For the text-containing cell, return its midpoint in [X, Y] coordinate format. 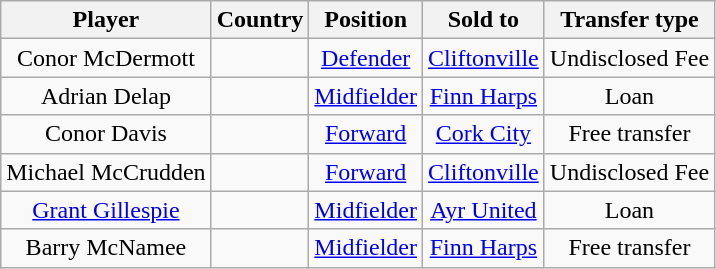
Conor Davis [106, 134]
Sold to [484, 20]
Player [106, 20]
Defender [366, 58]
Adrian Delap [106, 96]
Position [366, 20]
Conor McDermott [106, 58]
Grant Gillespie [106, 210]
Cork City [484, 134]
Transfer type [629, 20]
Michael McCrudden [106, 172]
Barry McNamee [106, 248]
Ayr United [484, 210]
Country [260, 20]
